Determine the [x, y] coordinate at the center of the cell enclosing the given text.  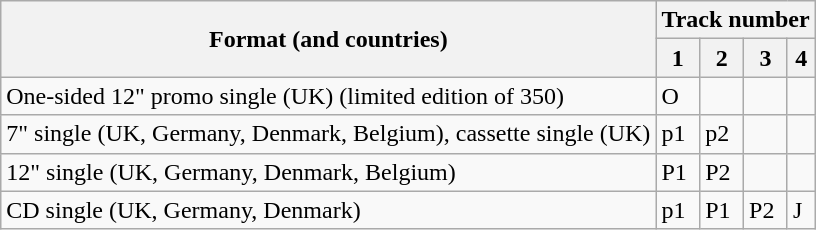
p2 [722, 134]
CD single (UK, Germany, Denmark) [328, 210]
3 [766, 58]
Track number [736, 20]
1 [678, 58]
O [678, 96]
J [801, 210]
One-sided 12" promo single (UK) (limited edition of 350) [328, 96]
12" single (UK, Germany, Denmark, Belgium) [328, 172]
7" single (UK, Germany, Denmark, Belgium), cassette single (UK) [328, 134]
Format (and countries) [328, 39]
2 [722, 58]
4 [801, 58]
